Search for the cell housing the specified text and yield its [x, y] center coordinate. 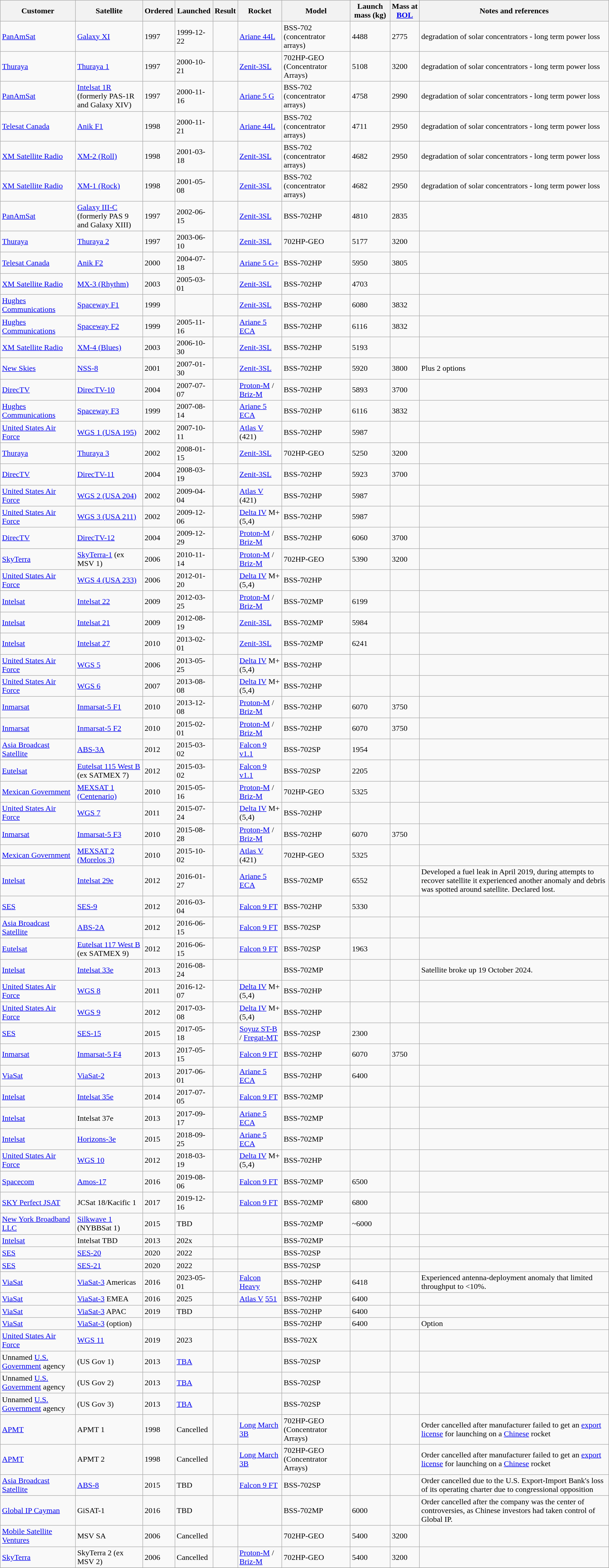
5108 [370, 66]
2000-10-21 [194, 66]
2013-12-08 [194, 707]
4703 [370, 284]
2001 [159, 369]
WGS 1 (USA 195) [109, 432]
5984 [370, 623]
Intelsat 1R(formerly PAS-1R and Galaxy XIV) [109, 96]
6080 [370, 305]
Galaxy XI [109, 36]
6060 [370, 538]
2005-03-01 [194, 284]
Order cancelled after the company was the center of controversies, as Chinese investors had taken control of Global IP. [514, 1510]
WGS 7 [109, 813]
Notes and references [514, 11]
WGS 11 [109, 1341]
2018-09-25 [194, 1139]
3800 [405, 369]
2010-11-14 [194, 559]
2012-01-20 [194, 580]
5920 [370, 369]
Ordered [159, 11]
2006-10-30 [194, 347]
ViaSat-3 EMEA [109, 1299]
2007-07-07 [194, 390]
Intelsat 22 [109, 601]
SkyTerra 2 (ex MSV 2) [109, 1557]
SES-15 [109, 1034]
2016-08-24 [194, 970]
~6000 [370, 1224]
Result [225, 11]
5330 [370, 906]
Silkwave 1 (NYBBSat 1) [109, 1224]
SkyTerra-1 (ex MSV 1) [109, 559]
GiSAT-1 [109, 1510]
2005-11-16 [194, 326]
2000-11-16 [194, 96]
ABS-3A [109, 749]
6552 [370, 881]
1999-12-22 [194, 36]
Atlas V 551 [260, 1299]
2015-07-24 [194, 813]
Intelsat TBD [109, 1240]
Order cancelled due to the U.S. Export-Import Bank's loss of its operating charter due to congressional opposition [514, 1485]
2009-12-29 [194, 538]
2012-03-25 [194, 601]
2016-03-04 [194, 906]
5193 [370, 347]
Anik F2 [109, 263]
Amos-17 [109, 1181]
DirecTV-12 [109, 538]
(US Gov 1) [109, 1361]
2001-03-18 [194, 156]
2017 [159, 1203]
6199 [370, 601]
6418 [370, 1282]
JCSat 18/Kacific 1 [109, 1203]
Model [316, 11]
2009-12-06 [194, 516]
APMT 1 [109, 1429]
Intelsat 37e [109, 1118]
Rocket [260, 11]
MEXSAT 1 (Centenario) [109, 792]
5390 [370, 559]
2001-05-08 [194, 186]
XM-4 (Blues) [109, 347]
New Skies [38, 369]
2019-08-06 [194, 1181]
WGS 9 [109, 1012]
2023-05-01 [194, 1282]
2007-08-14 [194, 411]
2004-07-18 [194, 263]
Intelsat 35e [109, 1097]
2009-04-04 [194, 496]
WGS 3 (USA 211) [109, 516]
Galaxy III-C(formerly PAS 9 and Galaxy XIII) [109, 216]
MSV SA [109, 1536]
Ariane 5 G+ [260, 263]
ABS-8 [109, 1485]
New York Broadband LLC [38, 1224]
XM-1 (Rock) [109, 186]
1963 [370, 948]
Launch mass (kg) [370, 11]
2003-06-10 [194, 241]
Intelsat 21 [109, 623]
2018-03-19 [194, 1160]
WGS 4 (USA 233) [109, 580]
Inmarsat-5 F3 [109, 834]
5893 [370, 390]
2013-02-01 [194, 643]
Experienced antenna-deployment anomaly that limited throughput to <10%. [514, 1282]
DirecTV-10 [109, 390]
2012-08-19 [194, 623]
2017-03-08 [194, 1012]
2007 [159, 686]
2002-06-15 [194, 216]
NSS-8 [109, 369]
Spacecom [38, 1181]
Eutelsat 117 West B (ex SATMEX 9) [109, 948]
2016-01-27 [194, 881]
Ariane 5 G [260, 96]
Satellite broke up 19 October 2024. [514, 970]
Launched [194, 11]
4758 [370, 96]
2000 [159, 263]
Eutelsat 115 West B (ex SATMEX 7) [109, 771]
SKY Perfect JSAT [38, 1203]
Mobile Satellite Ventures [38, 1536]
Falcon Heavy [260, 1282]
APMT 2 [109, 1459]
XM-2 (Roll) [109, 156]
WGS 5 [109, 665]
2015-10-02 [194, 855]
2015-02-01 [194, 729]
5250 [370, 453]
2015-05-16 [194, 792]
SES-21 [109, 1265]
WGS 8 [109, 991]
6800 [370, 1203]
Thuraya 2 [109, 241]
Spaceway F3 [109, 411]
4711 [370, 126]
BSS-702X [316, 1341]
5177 [370, 241]
Global IP Cayman [38, 1510]
4488 [370, 36]
4810 [370, 216]
2016-12-07 [194, 991]
2775 [405, 36]
ViaSat-3 (option) [109, 1324]
ViaSat-3 Americas [109, 1282]
Satellite [109, 11]
1954 [370, 749]
2835 [405, 216]
Thuraya 3 [109, 453]
SES-20 [109, 1253]
2017-05-18 [194, 1034]
MX-3 (Rhythm) [109, 284]
Intelsat 33e [109, 970]
6500 [370, 1181]
ViaSat-3 APAC [109, 1311]
2007-10-11 [194, 432]
Thuraya 1 [109, 66]
WGS 10 [109, 1160]
2017-09-17 [194, 1118]
5923 [370, 474]
SES-9 [109, 906]
WGS 2 (USA 204) [109, 496]
(US Gov 3) [109, 1404]
202x [194, 1240]
2990 [405, 96]
(US Gov 2) [109, 1383]
2019-12-16 [194, 1203]
2013-05-25 [194, 665]
2013-08-08 [194, 686]
Inmarsat-5 F1 [109, 707]
Intelsat 27 [109, 643]
ViaSat-2 [109, 1076]
2017-06-01 [194, 1076]
Horizons-3e [109, 1139]
Spaceway F1 [109, 305]
Intelsat 29e [109, 881]
2008-01-15 [194, 453]
2014 [159, 1097]
Anik F1 [109, 126]
2300 [370, 1034]
3805 [405, 263]
Mass at BOL [405, 11]
2025 [194, 1299]
5950 [370, 263]
ABS-2A [109, 928]
Inmarsat-5 F4 [109, 1054]
Option [514, 1324]
6241 [370, 643]
2008-03-19 [194, 474]
Spaceway F2 [109, 326]
2000-11-21 [194, 126]
2017-07-05 [194, 1097]
Plus 2 options [514, 369]
DirecTV-11 [109, 474]
Inmarsat-5 F2 [109, 729]
Customer [38, 11]
2007-01-30 [194, 369]
Soyuz ST-B / Fregat-MT [260, 1034]
WGS 6 [109, 686]
6000 [370, 1510]
2017-05-15 [194, 1054]
2015-08-28 [194, 834]
2205 [370, 771]
2023 [194, 1341]
MEXSAT 2 (Morelos 3) [109, 855]
